Provide the [X, Y] coordinate of the cell's center where the given text is located.  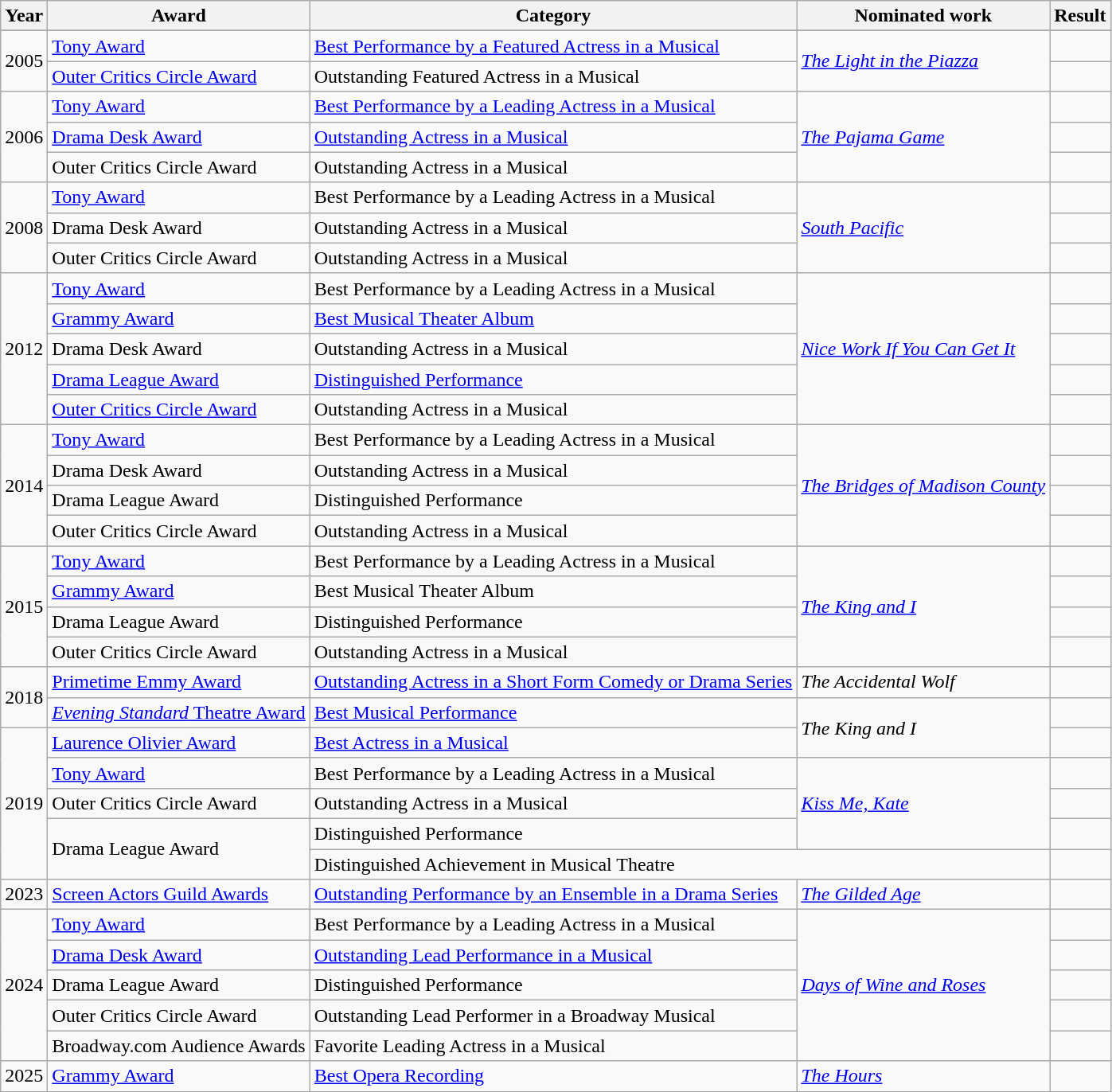
Outstanding Lead Performance in a Musical [553, 955]
South Pacific [923, 228]
Best Musical Performance [553, 712]
2008 [24, 228]
Category [553, 16]
Primetime Emmy Award [178, 682]
Days of Wine and Roses [923, 985]
Best Opera Recording [553, 1076]
Kiss Me, Kate [923, 803]
2018 [24, 697]
Outstanding Lead Performer in a Broadway Musical [553, 1016]
Laurence Olivier Award [178, 743]
2015 [24, 606]
Year [24, 16]
2024 [24, 985]
Award [178, 16]
2023 [24, 895]
Result [1080, 16]
Favorite Leading Actress in a Musical [553, 1046]
2005 [24, 61]
Outstanding Performance by an Ensemble in a Drama Series [553, 895]
2014 [24, 486]
2006 [24, 137]
2012 [24, 349]
The Gilded Age [923, 895]
Evening Standard Theatre Award [178, 712]
Outstanding Featured Actress in a Musical [553, 76]
The Light in the Piazza [923, 61]
The Pajama Game [923, 137]
Screen Actors Guild Awards [178, 895]
Distinguished Achievement in Musical Theatre [680, 864]
Nice Work If You Can Get It [923, 349]
Best Actress in a Musical [553, 743]
Nominated work [923, 16]
The Accidental Wolf [923, 682]
2025 [24, 1076]
Best Performance by a Featured Actress in a Musical [553, 46]
Outstanding Actress in a Short Form Comedy or Drama Series [553, 682]
The Hours [923, 1076]
Broadway.com Audience Awards [178, 1046]
2019 [24, 803]
The Bridges of Madison County [923, 486]
